Return (x, y) of the center of cell containing provided text 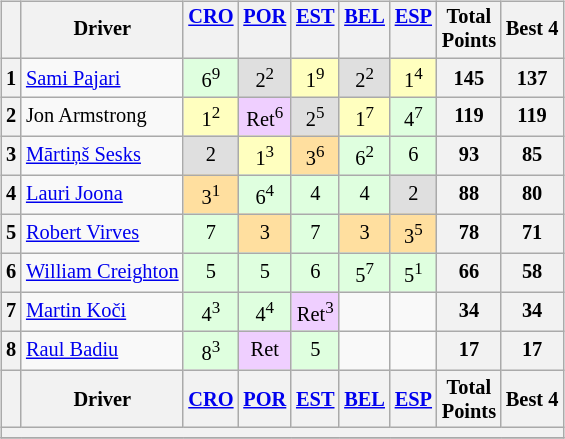
12 (210, 116)
80 (532, 194)
13 (264, 156)
137 (532, 78)
62 (364, 156)
Mārtiņš Sesks (102, 156)
1 (11, 78)
57 (364, 272)
78 (469, 234)
64 (264, 194)
83 (210, 350)
31 (210, 194)
36 (315, 156)
85 (532, 156)
Raul Badiu (102, 350)
51 (414, 272)
19 (315, 78)
93 (469, 156)
8 (11, 350)
43 (210, 312)
Ret3 (315, 312)
Jon Armstrong (102, 116)
44 (264, 312)
69 (210, 78)
Ret (264, 350)
35 (414, 234)
Sami Pajari (102, 78)
88 (469, 194)
25 (315, 116)
71 (532, 234)
Lauri Joona (102, 194)
Ret6 (264, 116)
Martin Koči (102, 312)
47 (414, 116)
145 (469, 78)
William Creighton (102, 272)
Robert Virves (102, 234)
58 (532, 272)
66 (469, 272)
14 (414, 78)
